Identify which cell holds the provided text, then report its (X, Y) central coordinate. 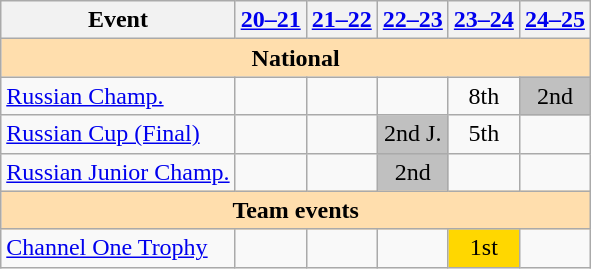
24–25 (554, 20)
Russian Junior Champ. (118, 172)
Event (118, 20)
21–22 (342, 20)
8th (484, 96)
2nd J. (412, 134)
22–23 (412, 20)
1st (484, 248)
20–21 (270, 20)
Team events (296, 210)
5th (484, 134)
Channel One Trophy (118, 248)
23–24 (484, 20)
Russian Champ. (118, 96)
National (296, 58)
Russian Cup (Final) (118, 134)
